Pinpoint the cell where the given text exists, returning its [X, Y] midpoint coordinate. 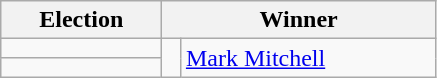
Winner [299, 20]
Mark Mitchell [308, 58]
Election [82, 20]
